Output the (X, Y) coordinate of the center of the cell containing the given text.  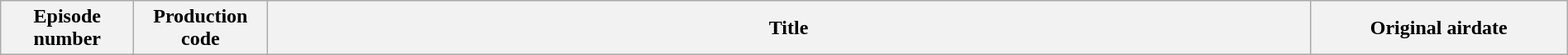
Original airdate (1439, 28)
Production code (200, 28)
Title (789, 28)
Episode number (68, 28)
